Provide the (X, Y) coordinate of the cell's center where the given text is located.  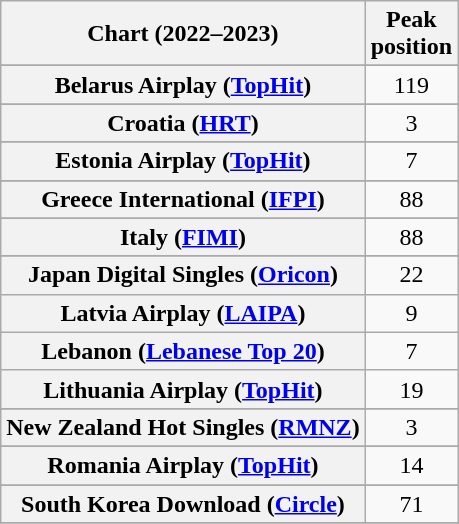
Estonia Airplay (TopHit) (183, 161)
Latvia Airplay (LAIPA) (183, 313)
Japan Digital Singles (Oricon) (183, 275)
Belarus Airplay (TopHit) (183, 85)
119 (411, 85)
Peakposition (411, 34)
South Korea Download (Circle) (183, 503)
22 (411, 275)
Chart (2022–2023) (183, 34)
9 (411, 313)
New Zealand Hot Singles (RMNZ) (183, 427)
Lithuania Airplay (TopHit) (183, 389)
19 (411, 389)
14 (411, 465)
Croatia (HRT) (183, 123)
Italy (FIMI) (183, 237)
Lebanon (Lebanese Top 20) (183, 351)
Romania Airplay (TopHit) (183, 465)
71 (411, 503)
Greece International (IFPI) (183, 199)
